Search for the cell housing the specified text and yield its (x, y) center coordinate. 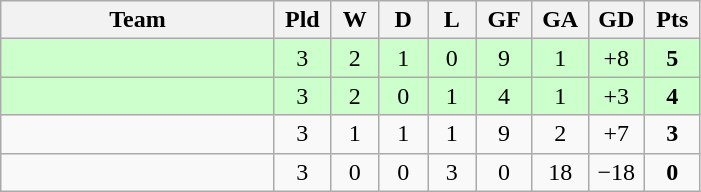
W (354, 20)
+3 (616, 96)
D (404, 20)
18 (560, 172)
−18 (616, 172)
+8 (616, 58)
+7 (616, 134)
5 (672, 58)
GF (504, 20)
GD (616, 20)
Team (138, 20)
L (452, 20)
GA (560, 20)
Pts (672, 20)
Pld (302, 20)
